Identify which cell holds the provided text, then report its (x, y) central coordinate. 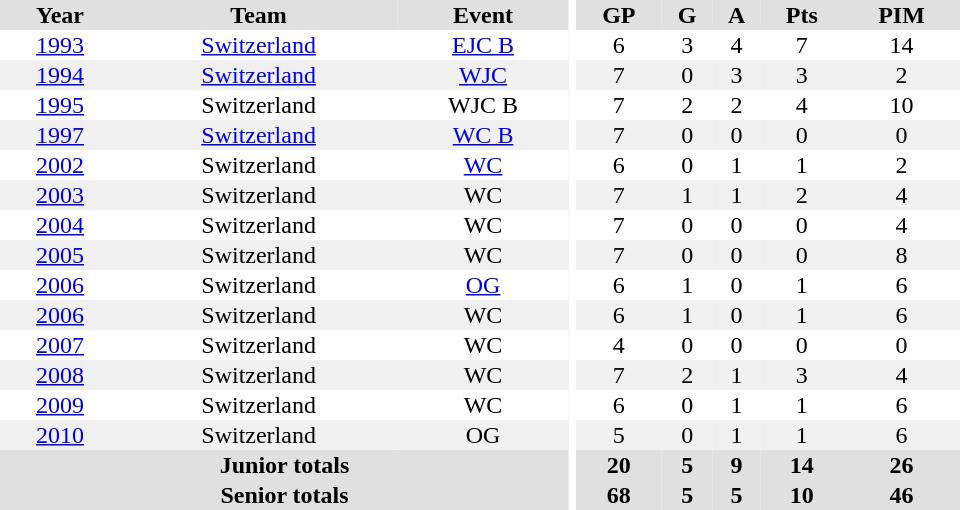
2008 (60, 375)
2002 (60, 165)
Team (258, 15)
PIM (902, 15)
46 (902, 495)
2010 (60, 435)
WJC (483, 75)
1995 (60, 105)
2003 (60, 195)
EJC B (483, 45)
GP (619, 15)
Junior totals (284, 465)
20 (619, 465)
A (737, 15)
WJC B (483, 105)
Event (483, 15)
Senior totals (284, 495)
68 (619, 495)
1993 (60, 45)
2009 (60, 405)
26 (902, 465)
WC B (483, 135)
1997 (60, 135)
Pts (802, 15)
Year (60, 15)
2004 (60, 225)
8 (902, 255)
G (688, 15)
9 (737, 465)
1994 (60, 75)
2007 (60, 345)
2005 (60, 255)
